From the cell containing the given text, extract its center point as [X, Y] coordinate. 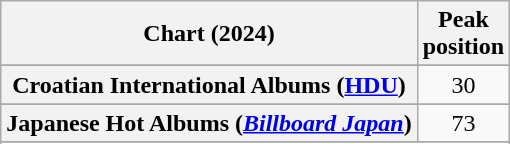
73 [463, 123]
Croatian International Albums (HDU) [209, 85]
30 [463, 85]
Japanese Hot Albums (Billboard Japan) [209, 123]
Peakposition [463, 34]
Chart (2024) [209, 34]
